Provide the (x, y) coordinate of the cell's center where the given text is located.  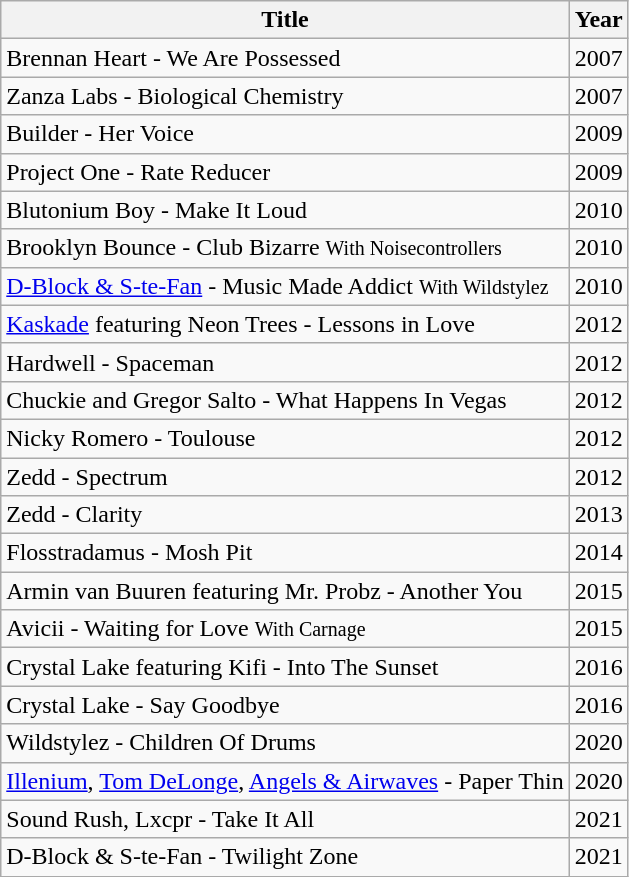
Illenium, Tom DeLonge, Angels & Airwaves - Paper Thin (285, 781)
Builder - Her Voice (285, 134)
Flosstradamus - Mosh Pit (285, 553)
Brennan Heart - We Are Possessed (285, 58)
2013 (598, 515)
Year (598, 20)
Zedd - Clarity (285, 515)
2014 (598, 553)
D-Block & S-te-Fan - Music Made Addict With Wildstylez (285, 286)
Brooklyn Bounce - Club Bizarre With Noisecontrollers (285, 248)
Nicky Romero - Toulouse (285, 438)
Armin van Buuren featuring Mr. Probz - Another You (285, 591)
Chuckie and Gregor Salto - What Happens In Vegas (285, 400)
Sound Rush, Lxcpr - Take It All (285, 819)
Title (285, 20)
Hardwell - Spaceman (285, 362)
Crystal Lake - Say Goodbye (285, 705)
Blutonium Boy - Make It Loud (285, 210)
Wildstylez - Children Of Drums (285, 743)
Crystal Lake featuring Kifi - Into The Sunset (285, 667)
Zedd - Spectrum (285, 477)
Project One - Rate Reducer (285, 172)
Avicii - Waiting for Love With Carnage (285, 629)
Zanza Labs - Biological Chemistry (285, 96)
Kaskade featuring Neon Trees - Lessons in Love (285, 324)
D-Block & S-te-Fan - Twilight Zone (285, 857)
